Capture the cell that displays the provided text and extract its [x, y] central coordinate. 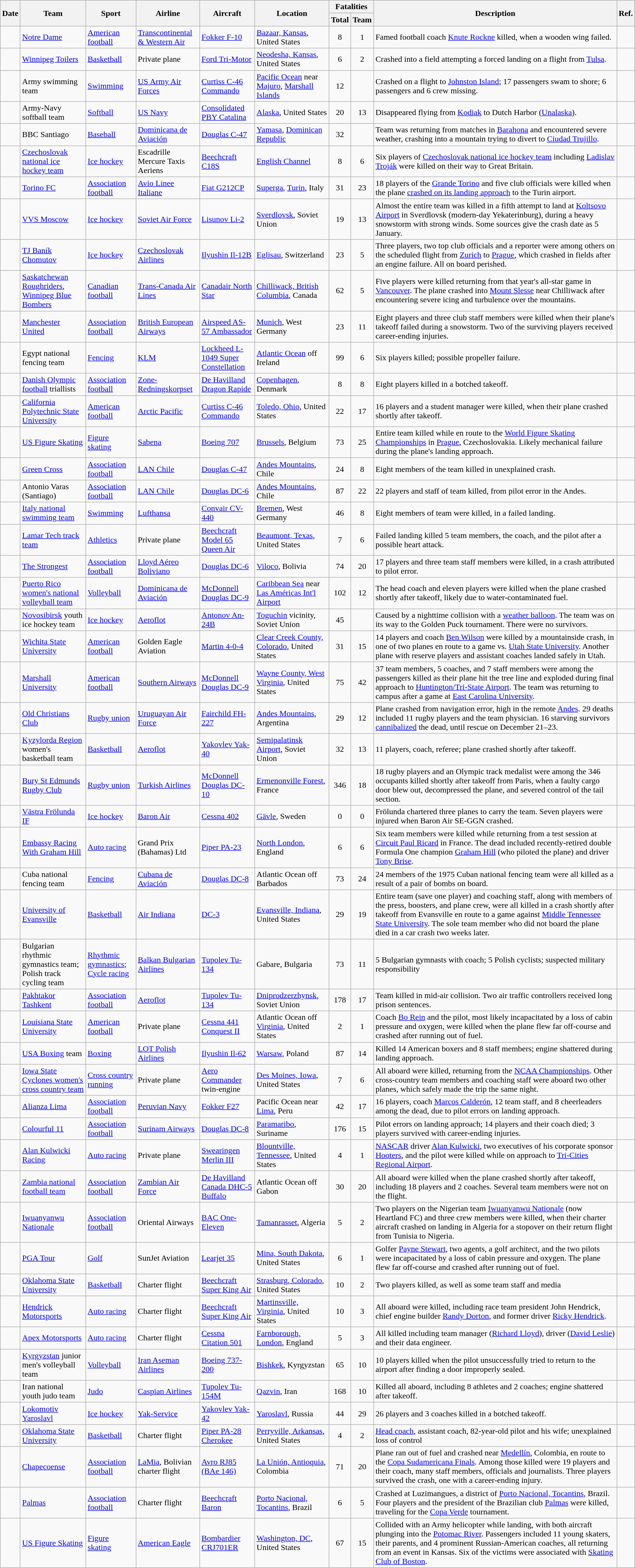
Head coach, assistant coach, 82-year-old pilot and his wife; unexplained loss of control [495, 1436]
La Unión, Antioquia, Colombia [292, 1467]
Team was returning from matches in Barahona and encountered severe weather, crashing into a mountain trying to divert to Ciudad Trujillo. [495, 134]
Pilot errors on landing approach; 14 players and their coach died; 3 players survived with career-ending injuries. [495, 1128]
Washington, DC, United States [292, 1543]
Convair CV-440 [227, 513]
Antonio Varas (Santiago) [53, 491]
Army swimming team [53, 86]
Danish Olympic football triallists [53, 385]
Chilliwack, British Columbia, Canada [292, 290]
74 [340, 567]
Baseball [111, 134]
Fairchild FH-227 [227, 718]
Athletics [111, 540]
Description [495, 13]
Beechcraft Model 65 Queen Air [227, 540]
Total [340, 20]
Strasburg, Colorado, United States [292, 1284]
Västra Frölunda IF [53, 816]
Bishkek, Kyrgyzstan [292, 1365]
Puerto Rico women's national volleyball team [53, 593]
Gävle, Sweden [292, 816]
Disappeared flying from Kodiak to Dutch Harbor (Unalaska). [495, 113]
Iran Aseman Airlines [168, 1365]
Fokker F-10 [227, 37]
44 [340, 1413]
Yak-Service [168, 1413]
Iran national youth judo team [53, 1392]
Aero Commander twin-engine [227, 1080]
Sabena [168, 442]
Ilyushin Il-12B [227, 255]
Air Indiana [168, 915]
Martin 4-0-4 [227, 646]
LOT Polish Airlines [168, 1053]
Cessna 441 Conquest II [227, 1027]
Copenhagen, Denmark [292, 385]
University of Evansville [53, 915]
Perryville, Arkansas, United States [292, 1436]
Marshall University [53, 682]
Old Christians Club [53, 718]
Aircraft [227, 13]
USA Boxing team [53, 1053]
Southern Airways [168, 682]
Bazaar, Kansas, United States [292, 37]
Alan Kulwicki Racing [53, 1155]
Piper PA-28 Cherokee [227, 1436]
Soviet Air Force [168, 219]
Qazvin, Iran [292, 1392]
Caspian Airlines [168, 1392]
Atlantic Ocean off Barbados [292, 879]
Pacific Ocean near Majuro, Marshall Islands [292, 86]
Golf [111, 1258]
Canadair North Star [227, 290]
Fatalities [351, 7]
DC-3 [227, 915]
Yamasa, Dominican Republic [292, 134]
Learjet 35 [227, 1258]
Turkish Airlines [168, 785]
Egypt national fencing team [53, 358]
168 [340, 1392]
The Strongest [53, 567]
Judo [111, 1392]
BBC Santiago [53, 134]
18 [362, 785]
All killed including team manager (Richard Lloyd), driver (David Leslie) and their data engineer. [495, 1338]
Killed 14 American boxers and 8 staff members; engine shattered during landing approach. [495, 1053]
Date [10, 13]
Ford Tri-Motor [227, 59]
24 members of the 1975 Cuban national fencing team were all killed as a result of a pair of bombs on board. [495, 879]
Evansville, Indiana, United States [292, 915]
SunJet Aviation [168, 1258]
30 [340, 1186]
Cessna Citation 501 [227, 1338]
Grand Prix (Bahamas) Ltd [168, 847]
Pacific Ocean near Lima, Peru [292, 1107]
Cubana de Aviación [168, 879]
Beaumont, Texas, United States [292, 540]
Eight players killed in a botched takeoff. [495, 385]
Consolidated PBY Catalina [227, 113]
Saskatchewan Roughriders,Winnipeg Blue Bombers [53, 290]
LaMia, Bolivian charter flight [168, 1467]
Notre Dame [53, 37]
Palmas [53, 1503]
Ref. [626, 13]
Lisunov Li-2 [227, 219]
Torino FC [53, 188]
American Eagle [168, 1543]
Bremen, West Germany [292, 513]
Semipalatinsk Airport, Soviet Union [292, 749]
BAC One-Eleven [227, 1222]
10 players killed when the pilot unsuccessfully tried to return to the airport after finding a door improperly sealed. [495, 1365]
Ermenonville Forest, France [292, 785]
Sverdlovsk, Soviet Union [292, 219]
Tamanrasset, Algeria [292, 1222]
Avro RJ85 (BAe 146) [227, 1467]
Cuba national fencing team [53, 879]
Airspeed AS-57 Ambassador [227, 326]
Cessna 402 [227, 816]
Failed landing killed 5 team members, the coach, and the pilot after a possible heart attack. [495, 540]
Dniprodzerzhynsk, Soviet Union [292, 1000]
Toledo, Ohio, United States [292, 411]
Ilyushin Il-62 [227, 1053]
22 players and staff of team killed, from pilot error in the Andes. [495, 491]
Iowa State Cyclones women's cross country team [53, 1080]
All aboard were killed, including race team president John Hendrick, chief engine builder Randy Dorton, and former driver Ricky Hendrick. [495, 1312]
Army-Navy softball team [53, 113]
Boeing 707 [227, 442]
Iwuanyanwu Nationale [53, 1222]
71 [340, 1467]
Warsaw, Poland [292, 1053]
Crashed on a flight to Johnston Island; 17 passengers swam to shore; 6 passengers and 6 crew missing. [495, 86]
Softball [111, 113]
Neodesha, Kansas, United States [292, 59]
Atlantic Ocean off Gabon [292, 1186]
Arctic Pacific [168, 411]
346 [340, 785]
Caused by a nighttime collision with a weather balloon. The team was on its way to the Golden Puck tournament. There were no survivors. [495, 619]
26 players and 3 coaches killed in a botched takeoff. [495, 1413]
Brussels, Belgium [292, 442]
Six players of Czechoslovak national ice hockey team including Ladislav Troják were killed on their way to Great Britain. [495, 161]
102 [340, 593]
25 [362, 442]
English Channel [292, 161]
Boxing [111, 1053]
Bombardier CRJ701ER [227, 1543]
Two players killed, as well as some team staff and media [495, 1284]
Chapecoense [53, 1467]
KLM [168, 358]
Mina, South Dakota, United States [292, 1258]
99 [340, 358]
18 players of the Grande Torino and five club officials were killed when the plane crashed on its landing approach to the Turin airport. [495, 188]
5 Bulgarian gymnasts with coach; 5 Polish cyclists; suspected military responsibility [495, 964]
Zambian Air Force [168, 1186]
PGA Tour [53, 1258]
Paramaribo, Suriname [292, 1128]
Green Cross [53, 469]
Porto Nacional, Tocantins, Brazil [292, 1503]
VVS Moscow [53, 219]
Gabare, Bulgaria [292, 964]
Killed all aboard, including 8 athletes and 2 coaches; engine shattered after takeoff. [495, 1392]
Yakovlev Yak-42 [227, 1413]
46 [340, 513]
Baron Air [168, 816]
Alaska, United States [292, 113]
Superga, Turin, Italy [292, 188]
Kyzylorda Region women's basketball team [53, 749]
62 [340, 290]
16 players, coach Marcos Calderón, 12 team staff, and 8 cheerleaders among the dead, due to pilot errors on landing approach. [495, 1107]
Peruvian Navy [168, 1107]
Embassy Racing With Graham Hill [53, 847]
US Army Air Forces [168, 86]
Yaroslavl, Russia [292, 1413]
Toguchin vicinity, Soviet Union [292, 619]
Manchester United [53, 326]
Eight members of the team killed in unexplained crash. [495, 469]
Rhythmic gymnastics; Cycle racing [111, 964]
De Havilland Dragon Rapide [227, 385]
Yakovlev Yak-40 [227, 749]
Boeing 737-200 [227, 1365]
Caribbean Sea near Las Américas Int'l Airport [292, 593]
Famed football coach Knute Rockne killed, when a wooden wing failed. [495, 37]
US Navy [168, 113]
Crashed into a field attempting a forced landing on a flight from Tulsa. [495, 59]
Wayne County, West Virginia, United States [292, 682]
Avio Linee Italiane [168, 188]
Czechoslovak national ice hockey team [53, 161]
McDonnell Douglas DC-10 [227, 785]
Golden Eagle Aviation [168, 646]
Uruguayan Air Force [168, 718]
Zone-Redningskorpset [168, 385]
Bury St Edmunds Rugby Club [53, 785]
67 [340, 1543]
Bulgarian rhythmic gymnastics team; Polish track cycling team [53, 964]
Hendrick Motorsports [53, 1312]
Italy national swimming team [53, 513]
Transcontinental & Western Air [168, 37]
All aboard were killed when the plane crashed shortly after takeoff, including 18 players and 2 coaches. Several team members were not on the flight. [495, 1186]
Des Moines, Iowa, United States [292, 1080]
Atlantic Ocean off Virginia, United States [292, 1027]
Martinsville, Virginia, United States [292, 1312]
176 [340, 1128]
Winnipeg Toilers [53, 59]
Pakhtakor Tashkent [53, 1000]
Wichita State University [53, 646]
14 [362, 1053]
75 [340, 682]
45 [340, 619]
California Polytechnic State University [53, 411]
TJ Baník Chomutov [53, 255]
Clear Creek County, Colorado, United States [292, 646]
De Havilland Canada DHC-5 Buffalo [227, 1186]
Tupolev Tu-154M [227, 1392]
65 [340, 1365]
Munich, West Germany [292, 326]
Piper PA-23 [227, 847]
Lufthansa [168, 513]
Antonov An-24B [227, 619]
Novosibirsk youth ice hockey team [53, 619]
Frölunda chartered three planes to carry the team. Seven players were injured when Baron Air SE-GGN crashed. [495, 816]
Surinam Airways [168, 1128]
Cross country running [111, 1080]
Fokker F27 [227, 1107]
Lamar Tech track team [53, 540]
Fiat G212CP [227, 188]
Atlantic Ocean off Ireland [292, 358]
Lloyd Aéreo Boliviano [168, 567]
Zambia national football team [53, 1186]
The head coach and eleven players were killed when the plane crashed shortly after takeoff, likely due to water-contaminated fuel. [495, 593]
Lockheed L-1049 Super Constellation [227, 358]
Apex Motorsports [53, 1338]
Balkan Bulgarian Airlines [168, 964]
Canadian football [111, 290]
Kyrgyzstan junior men's volleyball team [53, 1365]
Beechcraft Baron [227, 1503]
Location [292, 13]
Team killed in mid-air collision. Two air traffic controllers received long prison sentences. [495, 1000]
11 players, coach, referee; plane crashed shortly after takeoff. [495, 749]
Blountville, Tennessee, United States [292, 1155]
Colourful 11 [53, 1128]
17 players and three team staff members were killed, in a crash attributed to pilot error. [495, 567]
16 players and a student manager were killed, when their plane crashed shortly after takeoff. [495, 411]
Swearingen Merlin III [227, 1155]
Louisiana State University [53, 1027]
178 [340, 1000]
Sport [111, 13]
North London, England [292, 847]
Six players killed; possible propeller failure. [495, 358]
Viloco, Bolivia [292, 567]
Airline [168, 13]
Andes Mountains, Argentina [292, 718]
Oriental Airways [168, 1222]
Beechcraft C18S [227, 161]
British European Airways [168, 326]
Alianza Lima [53, 1107]
Trans-Canada Air Lines [168, 290]
Czechoslovak Airlines [168, 255]
Eight members of team were killed, in a failed landing. [495, 513]
Eglisau, Switzerland [292, 255]
Lokomotiv Yaroslavl [53, 1413]
Escadrille Mercure Taxis Aeriens [168, 161]
Farnborough, London, England [292, 1338]
